Return [x, y] of the center of cell containing provided text 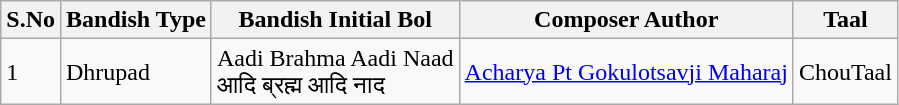
Dhrupad [136, 72]
Composer Author [626, 20]
Acharya Pt Gokulotsavji Maharaj [626, 72]
1 [31, 72]
Taal [845, 20]
ChouTaal [845, 72]
Aadi Brahma Aadi Naadआदि ब्रह्म आदि नाद [335, 72]
S.No [31, 20]
Bandish Initial Bol [335, 20]
Bandish Type [136, 20]
